Return the [X, Y] coordinate for the center point of the cell that contains the specified text.  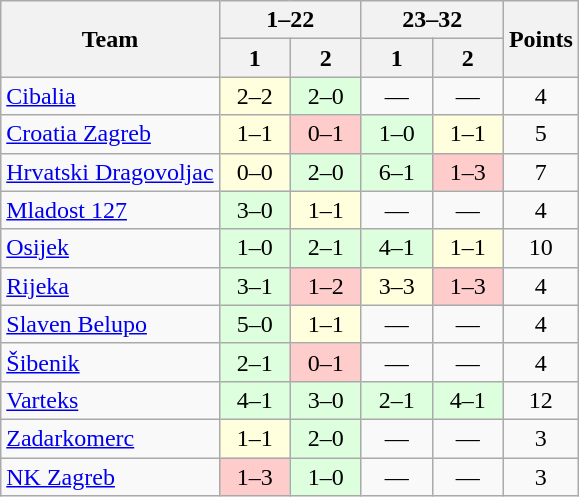
5–0 [254, 324]
7 [540, 172]
Zadarkomerc [110, 438]
23–32 [432, 20]
Hrvatski Dragovoljac [110, 172]
Osijek [110, 248]
Cibalia [110, 96]
1–22 [290, 20]
Mladost 127 [110, 210]
Croatia Zagreb [110, 134]
Šibenik [110, 362]
Slaven Belupo [110, 324]
10 [540, 248]
0–0 [254, 172]
12 [540, 400]
Team [110, 39]
Varteks [110, 400]
3–3 [396, 286]
6–1 [396, 172]
1–2 [326, 286]
3–1 [254, 286]
Rijeka [110, 286]
2–2 [254, 96]
NK Zagreb [110, 477]
Points [540, 39]
5 [540, 134]
